Locate the cell with the specified text and output its [X, Y] center coordinate. 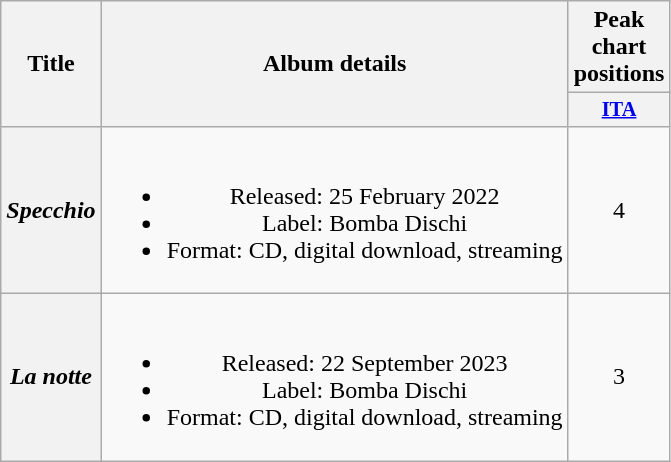
Album details [334, 64]
Peak chart positions [619, 47]
ITA [619, 110]
3 [619, 378]
Released: 22 September 2023Label: Bomba DischiFormat: CD, digital download, streaming [334, 378]
Specchio [51, 210]
4 [619, 210]
La notte [51, 378]
Released: 25 February 2022Label: Bomba DischiFormat: CD, digital download, streaming [334, 210]
Title [51, 64]
